Pinpoint the cell where the given text exists, returning its (x, y) midpoint coordinate. 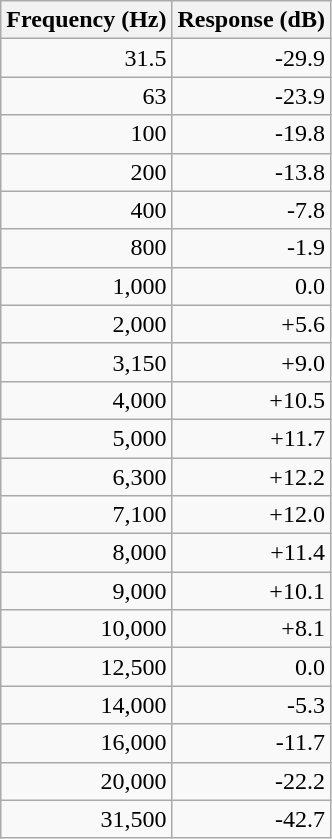
31,500 (86, 819)
800 (86, 248)
+9.0 (251, 362)
+11.7 (251, 438)
6,300 (86, 477)
200 (86, 172)
-5.3 (251, 705)
-42.7 (251, 819)
16,000 (86, 743)
+10.1 (251, 591)
Frequency (Hz) (86, 20)
20,000 (86, 781)
2,000 (86, 324)
400 (86, 210)
8,000 (86, 553)
Response (dB) (251, 20)
14,000 (86, 705)
+10.5 (251, 400)
-29.9 (251, 58)
7,100 (86, 515)
10,000 (86, 629)
-22.2 (251, 781)
-19.8 (251, 134)
+12.2 (251, 477)
4,000 (86, 400)
+8.1 (251, 629)
9,000 (86, 591)
-1.9 (251, 248)
-11.7 (251, 743)
+5.6 (251, 324)
100 (86, 134)
1,000 (86, 286)
-13.8 (251, 172)
31.5 (86, 58)
12,500 (86, 667)
3,150 (86, 362)
-7.8 (251, 210)
5,000 (86, 438)
63 (86, 96)
+11.4 (251, 553)
+12.0 (251, 515)
-23.9 (251, 96)
